For the text-containing cell, return its midpoint in [x, y] coordinate format. 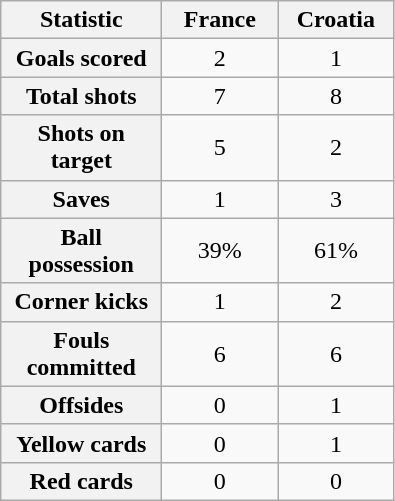
7 [220, 96]
61% [336, 250]
Ball possession [82, 250]
Yellow cards [82, 443]
Saves [82, 199]
Red cards [82, 481]
5 [220, 148]
39% [220, 250]
Croatia [336, 20]
8 [336, 96]
France [220, 20]
Goals scored [82, 58]
3 [336, 199]
Shots on target [82, 148]
Total shots [82, 96]
Offsides [82, 405]
Corner kicks [82, 302]
Statistic [82, 20]
Fouls committed [82, 354]
